Search for the cell housing the specified text and yield its (x, y) center coordinate. 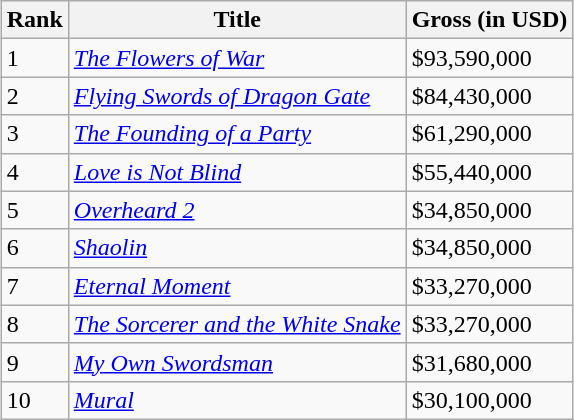
Flying Swords of Dragon Gate (237, 96)
Overheard 2 (237, 210)
The Founding of a Party (237, 134)
The Flowers of War (237, 58)
7 (34, 286)
Shaolin (237, 248)
$84,430,000 (490, 96)
$30,100,000 (490, 400)
2 (34, 96)
Mural (237, 400)
Eternal Moment (237, 286)
$31,680,000 (490, 362)
Love is Not Blind (237, 172)
4 (34, 172)
The Sorcerer and the White Snake (237, 324)
$93,590,000 (490, 58)
Rank (34, 20)
My Own Swordsman (237, 362)
Gross (in USD) (490, 20)
Title (237, 20)
$61,290,000 (490, 134)
6 (34, 248)
9 (34, 362)
3 (34, 134)
5 (34, 210)
8 (34, 324)
$55,440,000 (490, 172)
1 (34, 58)
10 (34, 400)
